Capture the cell that displays the provided text and extract its (x, y) central coordinate. 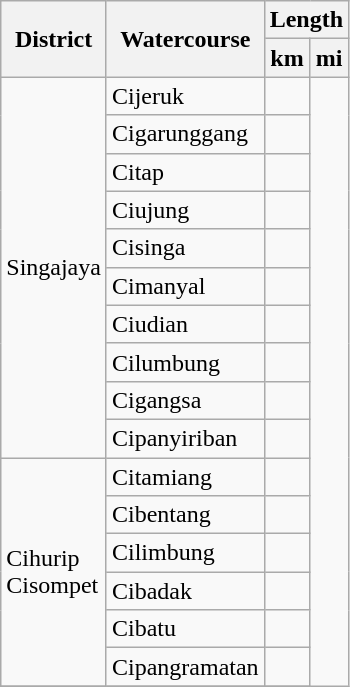
mi (330, 58)
Singajaya (54, 268)
Cisinga (185, 248)
Cibatu (185, 629)
Watercourse (185, 39)
District (54, 39)
Length (306, 20)
Cilumbung (185, 362)
Cipangramatan (185, 667)
Cipanyiriban (185, 438)
Cibentang (185, 515)
Citap (185, 172)
Cimanyal (185, 286)
Cigarunggang (185, 134)
Ciudian (185, 324)
Cibadak (185, 591)
Cijeruk (185, 96)
Cigangsa (185, 400)
Citamiang (185, 477)
Cihurip Cisompet (54, 572)
Ciujung (185, 210)
Cilimbung (185, 553)
km (287, 58)
